Return the (X, Y) coordinate for the center point of the cell that contains the specified text.  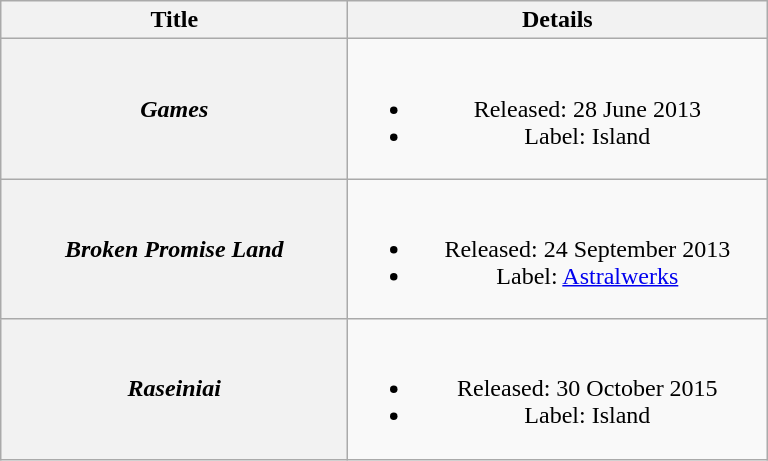
Details (558, 20)
Released: 24 September 2013Label: Astralwerks (558, 249)
Raseiniai (174, 389)
Games (174, 109)
Released: 30 October 2015Label: Island (558, 389)
Broken Promise Land (174, 249)
Title (174, 20)
Released: 28 June 2013Label: Island (558, 109)
